For the text-containing cell, return its midpoint in [X, Y] coordinate format. 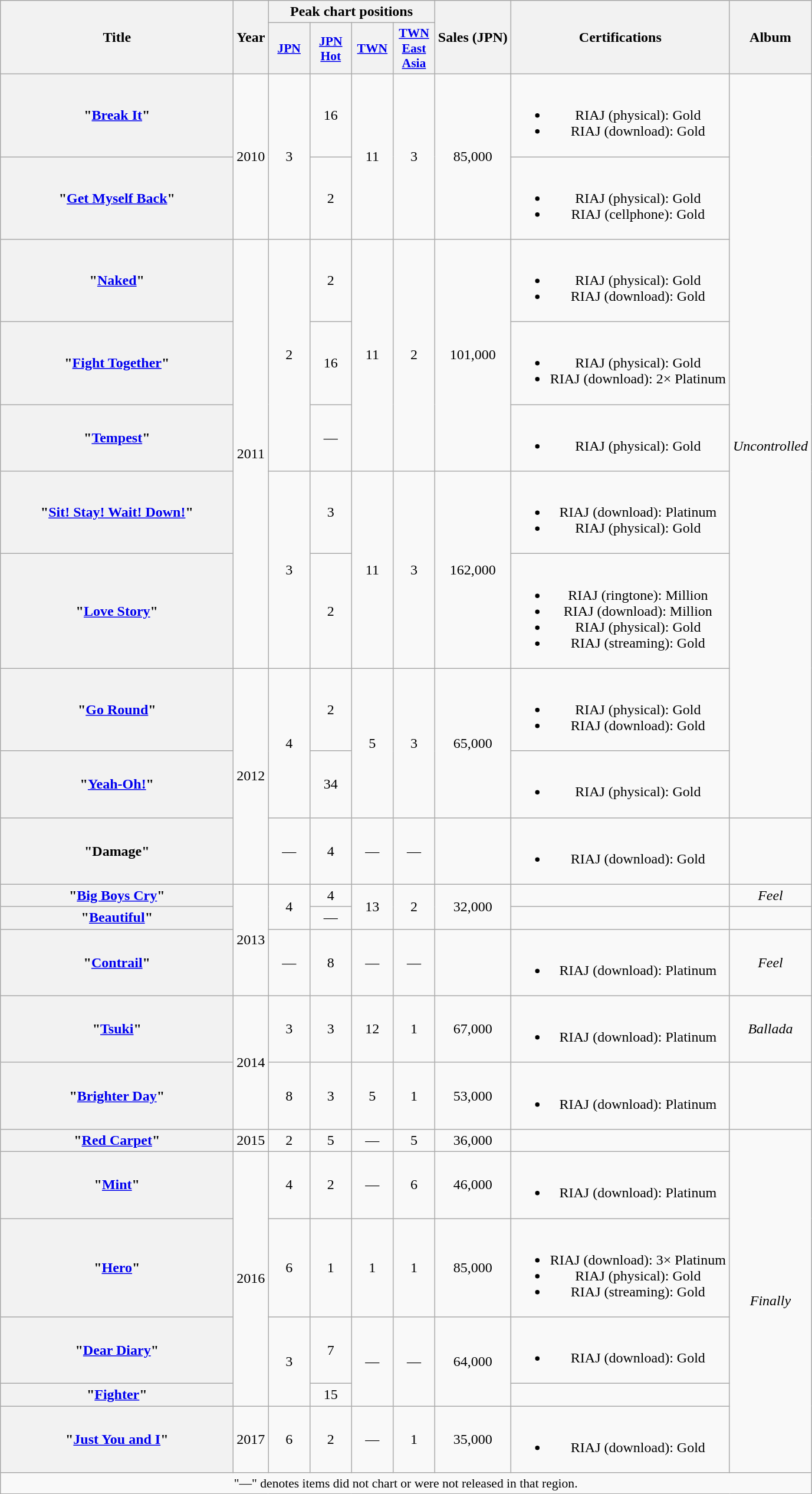
65,000 [473, 743]
"Mint" [117, 1184]
12 [373, 1029]
"Contrail" [117, 963]
"Love Story" [117, 611]
36,000 [473, 1140]
64,000 [473, 1361]
2017 [251, 1439]
32,000 [473, 907]
"Sit! Stay! Wait! Down!" [117, 513]
RIAJ (download): PlatinumRIAJ (physical): Gold [620, 513]
2016 [251, 1279]
TWN [373, 48]
162,000 [473, 570]
101,000 [473, 355]
"Just You and I" [117, 1439]
15 [330, 1395]
"Big Boys Cry" [117, 895]
"Brighter Day" [117, 1096]
"Red Carpet" [117, 1140]
Finally [770, 1301]
"Yeah-Oh!" [117, 784]
"Fighter" [117, 1395]
Album [770, 38]
JPN [289, 48]
"Tempest" [117, 438]
"Naked" [117, 281]
Peak chart positions [351, 12]
"Fight Together" [117, 363]
Certifications [620, 38]
2011 [251, 454]
RIAJ (physical): GoldRIAJ (cellphone): Gold [620, 198]
2012 [251, 776]
Year [251, 38]
67,000 [473, 1029]
34 [330, 784]
Uncontrolled [770, 446]
RIAJ (physical): GoldRIAJ (download): 2× Platinum [620, 363]
2013 [251, 940]
46,000 [473, 1184]
13 [373, 907]
"Go Round" [117, 710]
2015 [251, 1140]
2014 [251, 1062]
Ballada [770, 1029]
"Dear Diary" [117, 1351]
"Hero" [117, 1268]
JPN Hot [330, 48]
35,000 [473, 1439]
RIAJ (download): 3× PlatinumRIAJ (physical): GoldRIAJ (streaming): Gold [620, 1268]
"—" denotes items did not chart or were not released in that region. [406, 1483]
"Tsuki" [117, 1029]
2010 [251, 156]
"Get Myself Back" [117, 198]
Title [117, 38]
RIAJ (ringtone): MillionRIAJ (download): MillionRIAJ (physical): GoldRIAJ (streaming): Gold [620, 611]
7 [330, 1351]
53,000 [473, 1096]
"Break It" [117, 115]
TWN East Asia [414, 48]
Sales (JPN) [473, 38]
"Damage" [117, 851]
"Beautiful" [117, 918]
